Scan for the cell matching the given text and deliver its (X, Y) coordinate at center. 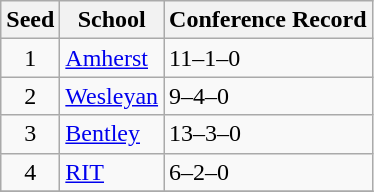
1 (30, 58)
2 (30, 96)
4 (30, 172)
School (112, 20)
9–4–0 (268, 96)
11–1–0 (268, 58)
3 (30, 134)
Bentley (112, 134)
6–2–0 (268, 172)
Seed (30, 20)
Conference Record (268, 20)
13–3–0 (268, 134)
Wesleyan (112, 96)
RIT (112, 172)
Amherst (112, 58)
